Extract the [x, y] coordinate from the center of the cell holding the provided text.  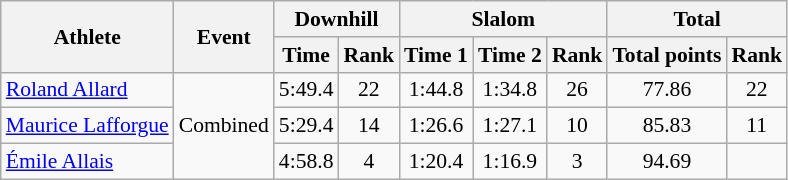
Total [697, 19]
1:26.6 [436, 126]
26 [578, 90]
Downhill [336, 19]
77.86 [666, 90]
5:29.4 [306, 126]
14 [370, 126]
5:49.4 [306, 90]
Émile Allais [88, 162]
94.69 [666, 162]
85.83 [666, 126]
1:16.9 [510, 162]
4 [370, 162]
Time 2 [510, 55]
Roland Allard [88, 90]
1:20.4 [436, 162]
Time 1 [436, 55]
4:58.8 [306, 162]
Event [224, 36]
3 [578, 162]
11 [756, 126]
Total points [666, 55]
10 [578, 126]
Slalom [503, 19]
1:44.8 [436, 90]
Time [306, 55]
Athlete [88, 36]
1:27.1 [510, 126]
Combined [224, 126]
1:34.8 [510, 90]
Maurice Lafforgue [88, 126]
